Return (x, y) of the center of cell containing provided text 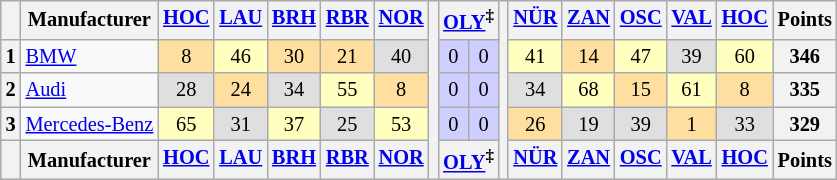
Mercedes-Benz (90, 124)
26 (535, 124)
31 (240, 124)
335 (805, 90)
Audi (90, 90)
53 (402, 124)
346 (805, 56)
41 (535, 56)
15 (641, 90)
21 (348, 56)
19 (588, 124)
68 (588, 90)
61 (692, 90)
14 (588, 56)
40 (402, 56)
37 (294, 124)
47 (641, 56)
46 (240, 56)
25 (348, 124)
BMW (90, 56)
3 (11, 124)
55 (348, 90)
30 (294, 56)
329 (805, 124)
65 (186, 124)
33 (745, 124)
28 (186, 90)
2 (11, 90)
60 (745, 56)
24 (240, 90)
